From the cell containing the given text, extract its center point as [X, Y] coordinate. 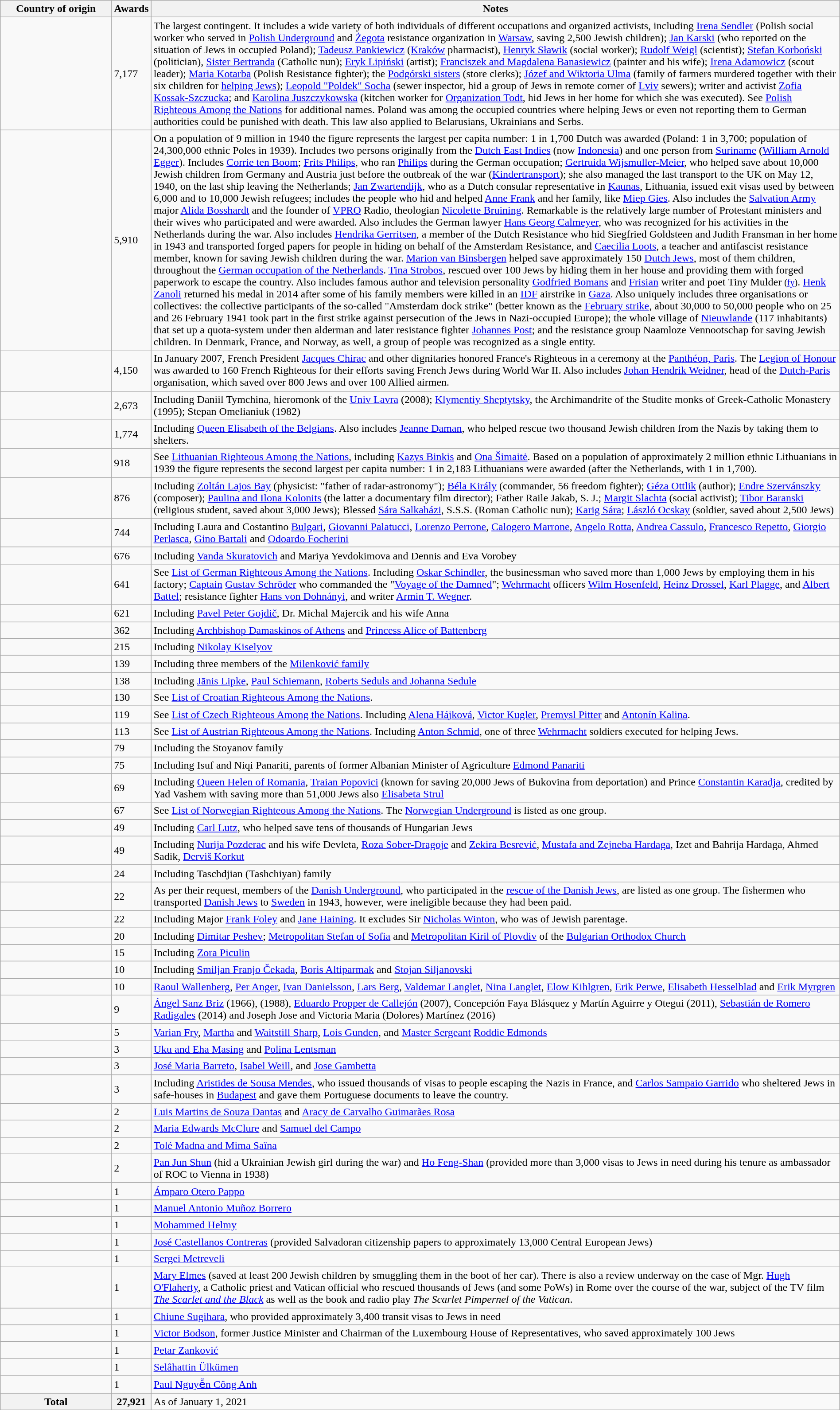
79 [131, 748]
Paul Nguyễn Công Anh [495, 1384]
676 [131, 555]
Luis Martins de Souza Dantas and Aracy de Carvalho Guimarães Rosa [495, 1112]
215 [131, 647]
20 [131, 936]
Including Jānis Lipke, Paul Schiemann, Roberts Seduls and Johanna Sedule [495, 681]
See List of Czech Righteous Among the Nations. Including Alena Hájková, Victor Kugler, Premysl Pitter and Antonín Kalina. [495, 715]
5,910 [131, 240]
27,921 [131, 1401]
Sergei Metreveli [495, 1259]
Including Vanda Skuratovich and Mariya Yevdokimova and Dennis and Eva Vorobey [495, 555]
See List of Croatian Righteous Among the Nations. [495, 698]
Notes [495, 9]
75 [131, 765]
744 [131, 533]
15 [131, 953]
Manuel Antonio Muñoz Borrero [495, 1208]
Maria Edwards McClure and Samuel del Campo [495, 1129]
Including Smiljan Franjo Čekada, Boris Altiparmak and Stojan Siljanovski [495, 970]
9 [131, 1010]
Including Dimitar Peshev; Metropolitan Stefan of Sofia and Metropolitan Kiril of Plovdiv of the Bulgarian Orthodox Church [495, 936]
69 [131, 788]
Uku and Eha Masing and Polina Lentsman [495, 1049]
24 [131, 873]
Including Isuf and Niqi Panariti, parents of former Albanian Minister of Agriculture Edmond Panariti [495, 765]
As of January 1, 2021 [495, 1401]
See List of Norwegian Righteous Among the Nations. The Norwegian Underground is listed as one group. [495, 811]
Including Taschdjian (Tashchiyan) family [495, 873]
130 [131, 698]
362 [131, 630]
4,150 [131, 371]
5 [131, 1032]
Including Major Frank Foley and Jane Haining. It excludes Sir Nicholas Winton, who was of Jewish parentage. [495, 919]
918 [131, 463]
Mohammed Helmy [495, 1225]
119 [131, 715]
Including the Stoyanov family [495, 748]
Awards [131, 9]
Tolé Madna and Mima Saïna [495, 1145]
Including three members of the Milenković family [495, 664]
Total [56, 1401]
139 [131, 664]
Chiune Sugihara, who provided approximately 3,400 transit visas to Jews in need [495, 1316]
See List of Austrian Righteous Among the Nations. Including Anton Schmid, one of three Wehrmacht soldiers executed for helping Jews. [495, 731]
138 [131, 681]
José Maria Barreto, Isabel Weill, and Jose Gambetta [495, 1066]
Selâhattin Ülkümen [495, 1367]
Including Pavel Peter Gojdič, Dr. Michal Majercik and his wife Anna [495, 613]
Victor Bodson, former Justice Minister and Chairman of the Luxembourg House of Representatives, who saved approximately 100 Jews [495, 1333]
José Castellanos Contreras (provided Salvadoran citizenship papers to approximately 13,000 Central European Jews) [495, 1242]
Including Nikolay Kiselyov [495, 647]
Including Zora Piculin [495, 953]
2,673 [131, 405]
Petar Zanković [495, 1350]
Varian Fry, Martha and Waitstill Sharp, Lois Gunden, and Master Sergeant Roddie Edmonds [495, 1032]
113 [131, 731]
1,774 [131, 434]
641 [131, 584]
Country of origin [56, 9]
67 [131, 811]
Including Archbishop Damaskinos of Athens and Princess Alice of Battenberg [495, 630]
Including Carl Lutz, who helped save tens of thousands of Hungarian Jews [495, 828]
Ámparo Otero Pappo [495, 1191]
621 [131, 613]
876 [131, 498]
7,177 [131, 74]
